Find where the given text appears and provide that cell's center as (X, Y) coordinate. 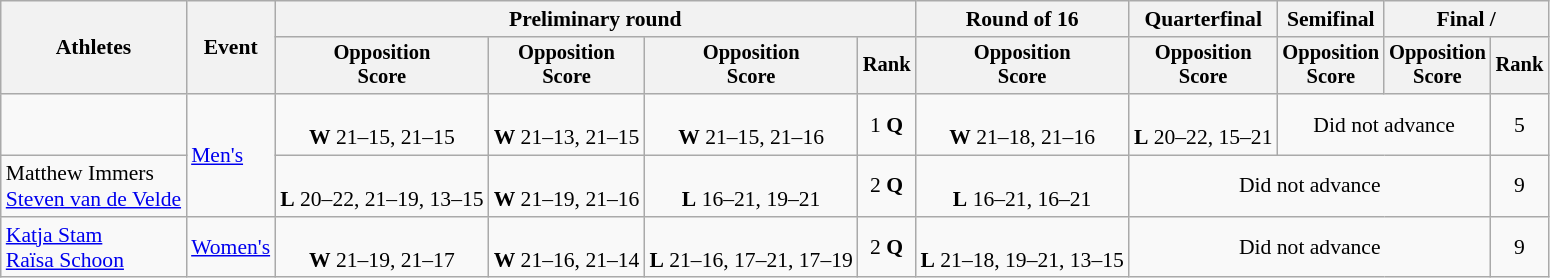
W 21–16, 21–14 (567, 248)
W 21–15, 21–16 (750, 124)
5 (1520, 124)
L 21–18, 19–21, 13–15 (1022, 248)
Men's (230, 155)
L 16–21, 16–21 (1022, 186)
Quarterfinal (1204, 19)
W 21–18, 21–16 (1022, 124)
Final / (1466, 19)
Semifinal (1332, 19)
W 21–15, 21–15 (382, 124)
1 Q (887, 124)
L 21–16, 17–21, 17–19 (750, 248)
W 21–19, 21–16 (567, 186)
L 16–21, 19–21 (750, 186)
Round of 16 (1022, 19)
Athletes (94, 48)
W 21–19, 21–17 (382, 248)
Katja StamRaïsa Schoon (94, 248)
Women's (230, 248)
Event (230, 48)
L 20–22, 21–19, 13–15 (382, 186)
Preliminary round (595, 19)
L 20–22, 15–21 (1204, 124)
W 21–13, 21–15 (567, 124)
Matthew ImmersSteven van de Velde (94, 186)
